Detect which cell encompasses the target text, then output its (X, Y) center coordinate. 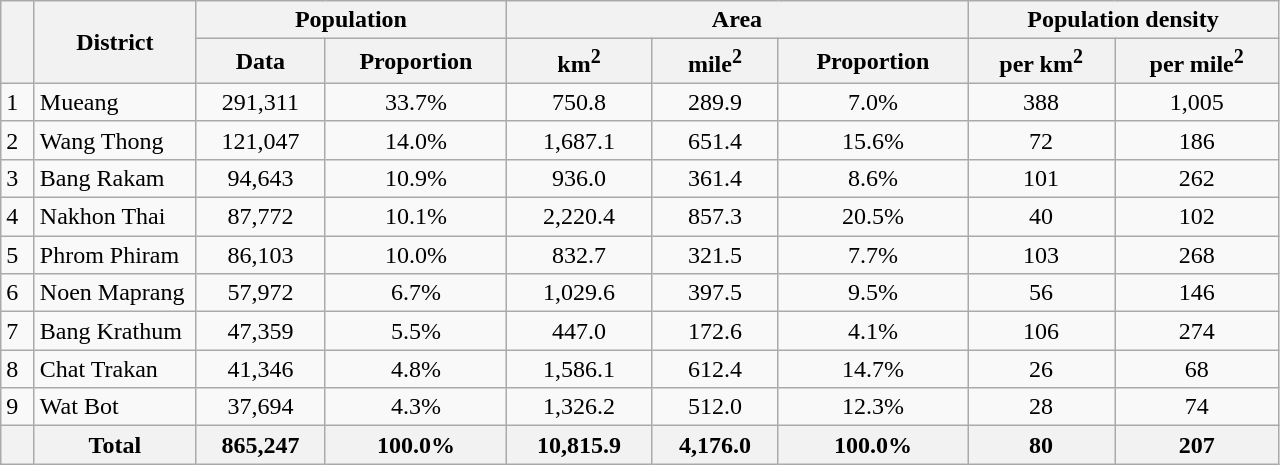
41,346 (260, 369)
Bang Krathum (114, 331)
72 (1042, 140)
District (114, 42)
106 (1042, 331)
12.3% (872, 407)
9.5% (872, 293)
per km2 (1042, 62)
186 (1197, 140)
8 (18, 369)
865,247 (260, 445)
4.3% (416, 407)
388 (1042, 102)
2,220.4 (578, 217)
10.0% (416, 255)
936.0 (578, 178)
Wang Thong (114, 140)
14.0% (416, 140)
832.7 (578, 255)
651.4 (716, 140)
1,687.1 (578, 140)
37,694 (260, 407)
15.6% (872, 140)
14.7% (872, 369)
47,359 (260, 331)
Data (260, 62)
68 (1197, 369)
4.8% (416, 369)
361.4 (716, 178)
289.9 (716, 102)
Area (736, 20)
612.4 (716, 369)
4,176.0 (716, 445)
207 (1197, 445)
6 (18, 293)
74 (1197, 407)
Nakhon Thai (114, 217)
Chat Trakan (114, 369)
8.6% (872, 178)
7.0% (872, 102)
20.5% (872, 217)
Noen Maprang (114, 293)
Population (350, 20)
102 (1197, 217)
447.0 (578, 331)
per mile2 (1197, 62)
268 (1197, 255)
1 (18, 102)
1,029.6 (578, 293)
1,586.1 (578, 369)
750.8 (578, 102)
9 (18, 407)
1,005 (1197, 102)
6.7% (416, 293)
146 (1197, 293)
512.0 (716, 407)
7.7% (872, 255)
291,311 (260, 102)
mile2 (716, 62)
40 (1042, 217)
10.1% (416, 217)
262 (1197, 178)
321.5 (716, 255)
56 (1042, 293)
86,103 (260, 255)
km2 (578, 62)
57,972 (260, 293)
33.7% (416, 102)
172.6 (716, 331)
5 (18, 255)
28 (1042, 407)
857.3 (716, 217)
274 (1197, 331)
397.5 (716, 293)
3 (18, 178)
Wat Bot (114, 407)
80 (1042, 445)
4.1% (872, 331)
7 (18, 331)
26 (1042, 369)
4 (18, 217)
87,772 (260, 217)
Phrom Phiram (114, 255)
10.9% (416, 178)
Mueang (114, 102)
10,815.9 (578, 445)
Bang Rakam (114, 178)
103 (1042, 255)
2 (18, 140)
1,326.2 (578, 407)
121,047 (260, 140)
101 (1042, 178)
Population density (1124, 20)
Total (114, 445)
5.5% (416, 331)
94,643 (260, 178)
